From the cell containing the given text, extract its center point as (X, Y) coordinate. 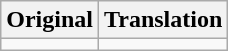
Translation (162, 20)
Original (50, 20)
